Provide the (X, Y) coordinate of the cell's center where the given text is located.  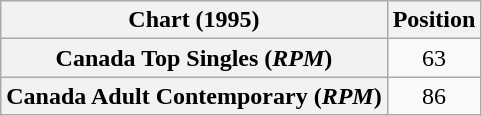
86 (434, 96)
63 (434, 58)
Canada Adult Contemporary (RPM) (194, 96)
Chart (1995) (194, 20)
Canada Top Singles (RPM) (194, 58)
Position (434, 20)
